Pinpoint the cell where the given text exists, returning its (X, Y) midpoint coordinate. 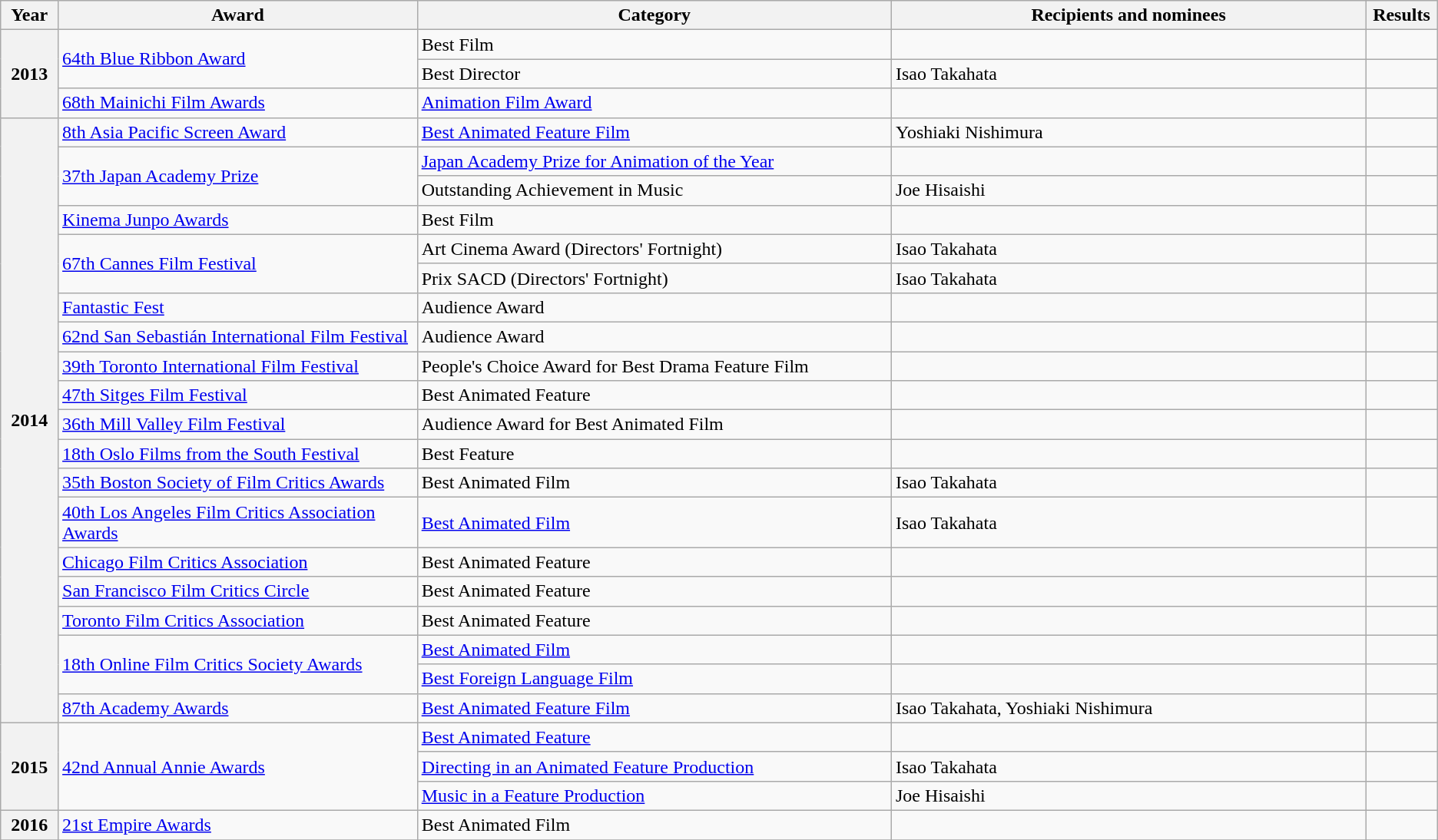
64th Blue Ribbon Award (238, 59)
2014 (29, 420)
47th Sitges Film Festival (238, 395)
People's Choice Award for Best Drama Feature Film (654, 366)
Best Feature (654, 454)
Toronto Film Critics Association (238, 620)
Outstanding Achievement in Music (654, 190)
Results (1402, 15)
87th Academy Awards (238, 708)
Chicago Film Critics Association (238, 562)
21st Empire Awards (238, 825)
Kinema Junpo Awards (238, 220)
Award (238, 15)
Audience Award for Best Animated Film (654, 425)
62nd San Sebastián International Film Festival (238, 336)
Prix SACD (Directors' Fortnight) (654, 278)
42nd Annual Annie Awards (238, 766)
Directing in an Animated Feature Production (654, 766)
Recipients and nominees (1128, 15)
Animation Film Award (654, 103)
Best Foreign Language Film (654, 679)
Fantastic Fest (238, 307)
68th Mainichi Film Awards (238, 103)
2015 (29, 766)
2016 (29, 825)
67th Cannes Film Festival (238, 263)
Year (29, 15)
8th Asia Pacific Screen Award (238, 132)
Art Cinema Award (Directors' Fortnight) (654, 249)
40th Los Angeles Film Critics Association Awards (238, 522)
2013 (29, 74)
San Francisco Film Critics Circle (238, 591)
36th Mill Valley Film Festival (238, 425)
Isao Takahata, Yoshiaki Nishimura (1128, 708)
Yoshiaki Nishimura (1128, 132)
18th Oslo Films from the South Festival (238, 454)
Best Director (654, 74)
Japan Academy Prize for Animation of the Year (654, 161)
37th Japan Academy Prize (238, 176)
35th Boston Society of Film Critics Awards (238, 483)
39th Toronto International Film Festival (238, 366)
Category (654, 15)
18th Online Film Critics Society Awards (238, 664)
Music in a Feature Production (654, 795)
